Search for the cell housing the specified text and yield its [x, y] center coordinate. 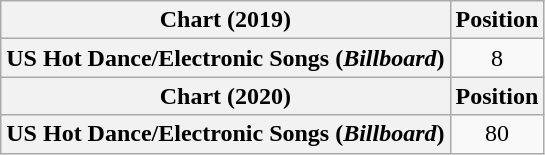
8 [497, 58]
80 [497, 134]
Chart (2020) [226, 96]
Chart (2019) [226, 20]
